Identify which cell holds the provided text, then report its (X, Y) central coordinate. 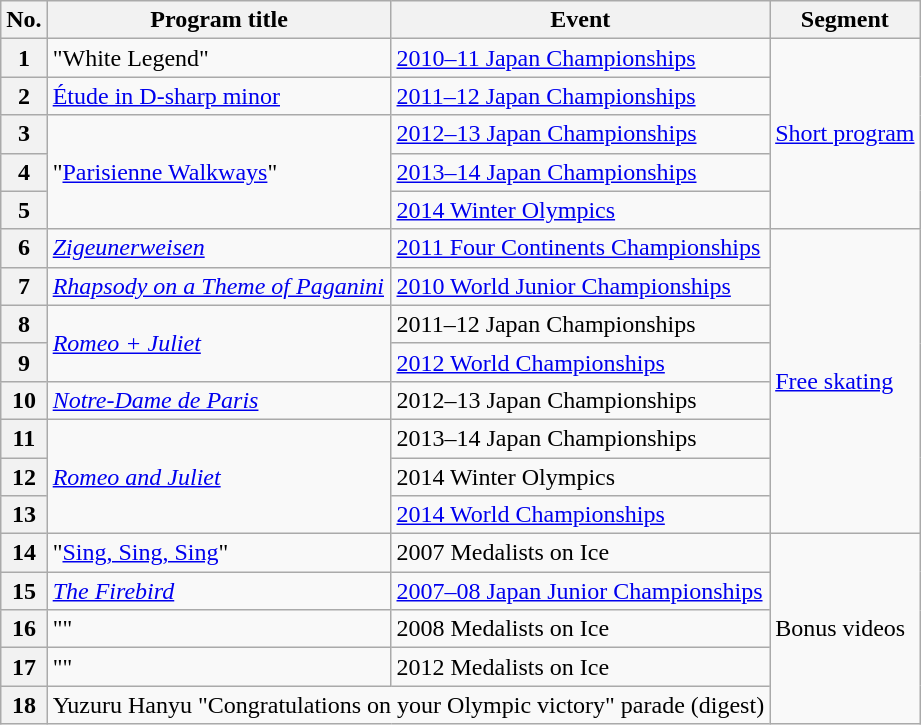
Étude in D-sharp minor (219, 96)
13 (24, 515)
2010 World Junior Championships (580, 286)
2012 World Championships (580, 362)
No. (24, 20)
2010–11 Japan Championships (580, 58)
The Firebird (219, 591)
7 (24, 286)
"White Legend" (219, 58)
Program title (219, 20)
"Sing, Sing, Sing" (219, 553)
16 (24, 629)
Zigeunerweisen (219, 248)
Short program (845, 134)
Notre-Dame de Paris (219, 400)
Romeo and Juliet (219, 476)
2014 World Championships (580, 515)
15 (24, 591)
Segment (845, 20)
2012 Medalists on Ice (580, 667)
Event (580, 20)
Rhapsody on a Theme of Paganini (219, 286)
1 (24, 58)
2008 Medalists on Ice (580, 629)
14 (24, 553)
Bonus videos (845, 629)
2007–08 Japan Junior Championships (580, 591)
2007 Medalists on Ice (580, 553)
11 (24, 438)
4 (24, 172)
Romeo + Juliet (219, 343)
"Parisienne Walkways" (219, 172)
10 (24, 400)
12 (24, 477)
6 (24, 248)
17 (24, 667)
18 (24, 705)
Yuzuru Hanyu "Congratulations on your Olympic victory" parade (digest) (408, 705)
Free skating (845, 381)
3 (24, 134)
2 (24, 96)
9 (24, 362)
2011 Four Continents Championships (580, 248)
5 (24, 210)
8 (24, 324)
